Search for the cell housing the specified text and yield its [x, y] center coordinate. 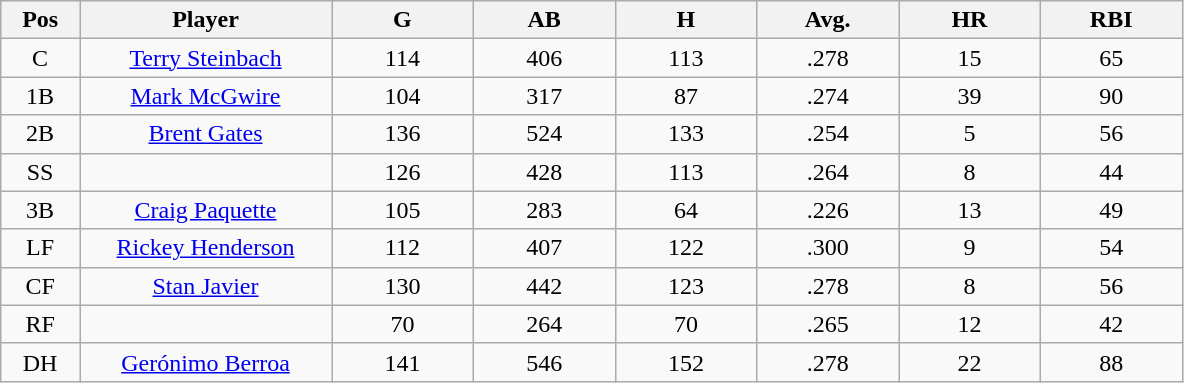
9 [970, 248]
SS [40, 172]
22 [970, 362]
65 [1111, 58]
Rickey Henderson [206, 248]
546 [544, 362]
5 [970, 134]
Craig Paquette [206, 210]
114 [403, 58]
HR [970, 20]
C [40, 58]
406 [544, 58]
442 [544, 286]
123 [686, 286]
Avg. [828, 20]
141 [403, 362]
LF [40, 248]
44 [1111, 172]
.265 [828, 324]
RF [40, 324]
.300 [828, 248]
122 [686, 248]
DH [40, 362]
133 [686, 134]
283 [544, 210]
.274 [828, 96]
54 [1111, 248]
130 [403, 286]
264 [544, 324]
152 [686, 362]
2B [40, 134]
CF [40, 286]
90 [1111, 96]
Gerónimo Berroa [206, 362]
Pos [40, 20]
Stan Javier [206, 286]
Terry Steinbach [206, 58]
3B [40, 210]
64 [686, 210]
524 [544, 134]
H [686, 20]
88 [1111, 362]
87 [686, 96]
49 [1111, 210]
428 [544, 172]
317 [544, 96]
RBI [1111, 20]
15 [970, 58]
407 [544, 248]
126 [403, 172]
.226 [828, 210]
.254 [828, 134]
105 [403, 210]
1B [40, 96]
104 [403, 96]
39 [970, 96]
13 [970, 210]
136 [403, 134]
AB [544, 20]
12 [970, 324]
G [403, 20]
Brent Gates [206, 134]
Player [206, 20]
42 [1111, 324]
Mark McGwire [206, 96]
.264 [828, 172]
112 [403, 248]
